Search for the cell housing the specified text and yield its [X, Y] center coordinate. 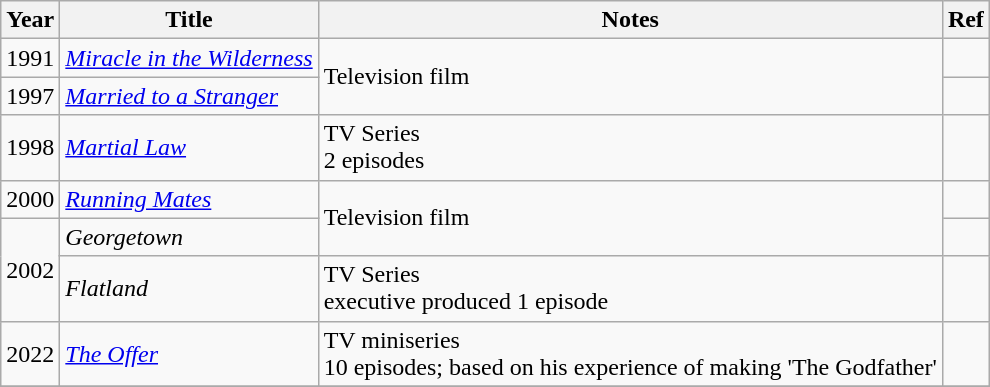
Ref [966, 20]
TV miniseries10 episodes; based on his experience of making 'The Godfather' [630, 354]
TV Seriesexecutive produced 1 episode [630, 288]
Title [189, 20]
1997 [30, 96]
The Offer [189, 354]
2002 [30, 270]
Georgetown [189, 237]
Year [30, 20]
TV Series2 episodes [630, 148]
Notes [630, 20]
1998 [30, 148]
Flatland [189, 288]
2000 [30, 199]
1991 [30, 58]
Running Mates [189, 199]
Martial Law [189, 148]
2022 [30, 354]
Miracle in the Wilderness [189, 58]
Married to a Stranger [189, 96]
